Search for the cell housing the specified text and yield its [x, y] center coordinate. 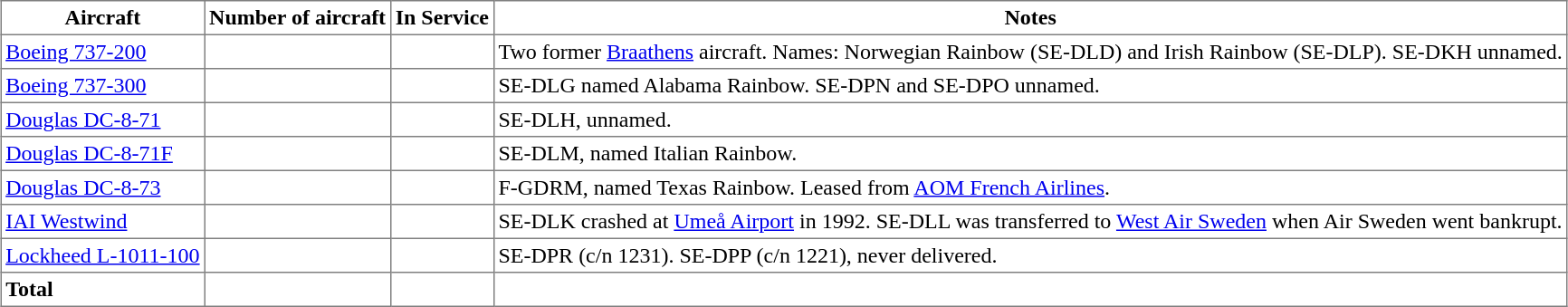
SE-DLH, unnamed. [1030, 120]
Aircraft [103, 18]
SE-DLG named Alabama Rainbow. SE-DPN and SE-DPO unnamed. [1030, 86]
Lockheed L-1011-100 [103, 255]
Douglas DC-8-71 [103, 120]
Boeing 737-300 [103, 86]
In Service [442, 18]
SE-DLK crashed at Umeå Airport in 1992. SE-DLL was transferred to West Air Sweden when Air Sweden went bankrupt. [1030, 222]
F-GDRM, named Texas Rainbow. Leased from AOM French Airlines. [1030, 187]
Douglas DC-8-73 [103, 187]
Notes [1030, 18]
Douglas DC-8-71F [103, 154]
Two former Braathens aircraft. Names: Norwegian Rainbow (SE-DLD) and Irish Rainbow (SE-DLP). SE-DKH unnamed. [1030, 52]
IAI Westwind [103, 222]
SE-DLM, named Italian Rainbow. [1030, 154]
SE-DPR (c/n 1231). SE-DPP (c/n 1221), never delivered. [1030, 255]
Boeing 737-200 [103, 52]
Total [103, 290]
Number of aircraft [298, 18]
